Provide the [X, Y] coordinate of the cell's center where the given text is located.  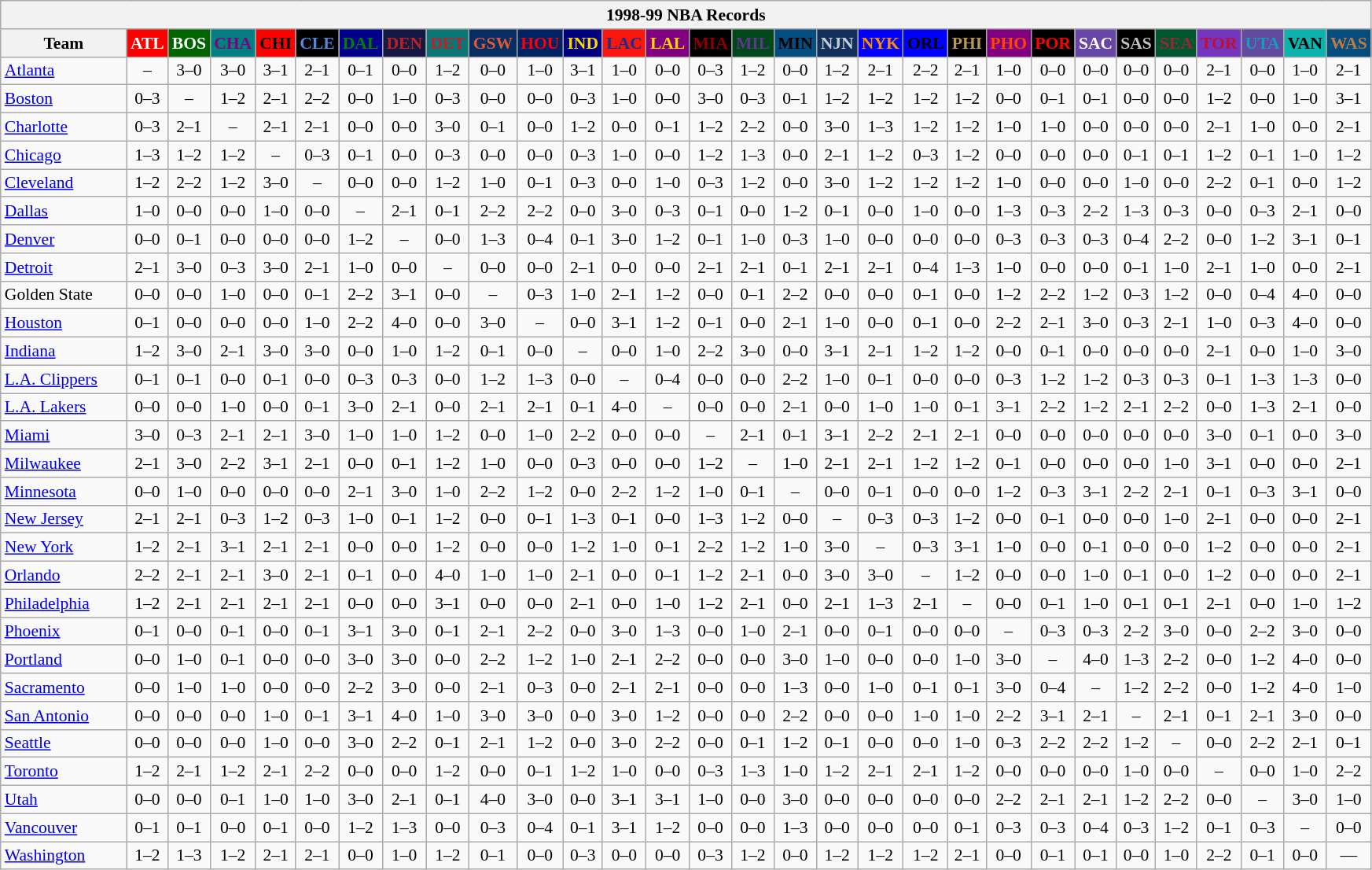
NYK [881, 43]
CLE [318, 43]
UTA [1263, 43]
HOU [539, 43]
DAL [361, 43]
Detroit [64, 267]
Golden State [64, 295]
Cleveland [64, 183]
Indiana [64, 352]
Houston [64, 323]
Denver [64, 239]
Chicago [64, 155]
Sacramento [64, 688]
PHI [967, 43]
— [1349, 856]
SAC [1096, 43]
LAC [624, 43]
NJN [837, 43]
ATL [148, 43]
IND [583, 43]
DET [448, 43]
Boston [64, 99]
MIL [753, 43]
BOS [189, 43]
Utah [64, 800]
Team [64, 43]
1998-99 NBA Records [686, 15]
Phoenix [64, 632]
L.A. Clippers [64, 379]
GSW [494, 43]
Orlando [64, 576]
SEA [1176, 43]
Dallas [64, 212]
WAS [1349, 43]
L.A. Lakers [64, 407]
Minnesota [64, 492]
ORL [926, 43]
LAL [668, 43]
PHO [1008, 43]
Portland [64, 660]
Washington [64, 856]
Seattle [64, 743]
POR [1053, 43]
Charlotte [64, 127]
TOR [1219, 43]
New Jersey [64, 519]
Miami [64, 436]
CHI [275, 43]
Vancouver [64, 828]
Milwaukee [64, 463]
San Antonio [64, 716]
Philadelphia [64, 603]
MIA [710, 43]
VAN [1305, 43]
Toronto [64, 772]
MIN [795, 43]
CHA [233, 43]
Atlanta [64, 71]
DEN [404, 43]
New York [64, 547]
SAS [1136, 43]
